Provide the [X, Y] coordinate of the cell's center where the given text is located.  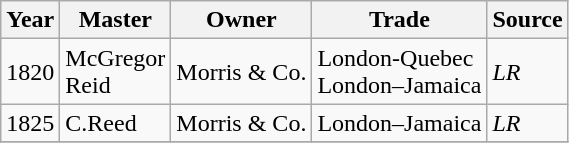
Source [528, 20]
1820 [30, 72]
Trade [400, 20]
C.Reed [116, 123]
Owner [242, 20]
McGregorReid [116, 72]
1825 [30, 123]
London-QuebecLondon–Jamaica [400, 72]
Master [116, 20]
Year [30, 20]
London–Jamaica [400, 123]
